Return [x, y] of the center of cell containing provided text 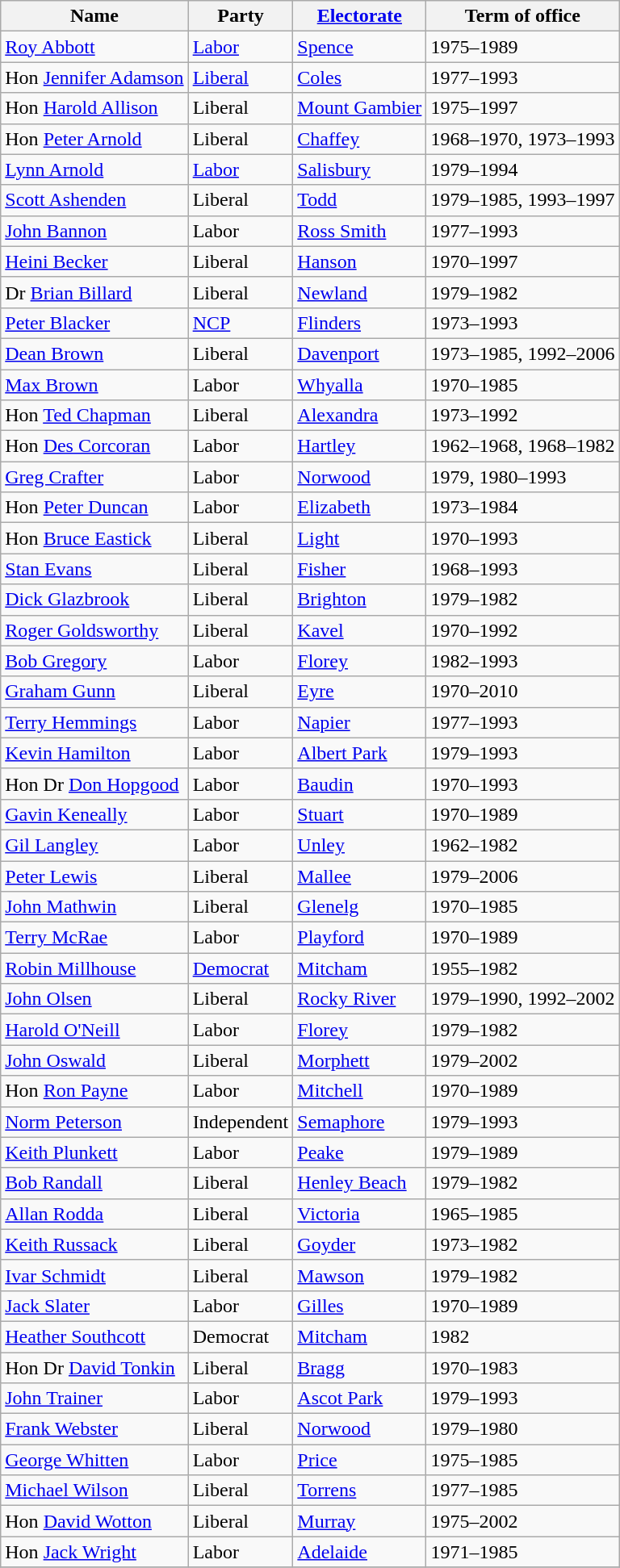
1962–1968, 1968–1982 [523, 446]
Todd [360, 200]
Coles [360, 77]
Mawson [360, 1275]
1973–1982 [523, 1244]
Hon Jack Wright [94, 1552]
Spence [360, 47]
Ivar Schmidt [94, 1275]
Goyder [360, 1244]
Terry McRae [94, 938]
Flinders [360, 323]
Electorate [360, 16]
1975–1985 [523, 1460]
Price [360, 1460]
Bob Gregory [94, 661]
1979–1990, 1992–2002 [523, 999]
1979–1980 [523, 1429]
Ascot Park [360, 1399]
1979, 1980–1993 [523, 477]
1982–1993 [523, 661]
Harold O'Neill [94, 1030]
Greg Crafter [94, 477]
Terry Hemmings [94, 722]
Dick Glazbrook [94, 600]
1979–1985, 1993–1997 [523, 200]
Heini Becker [94, 261]
Keith Russack [94, 1244]
Bob Randall [94, 1183]
Mitchell [360, 1091]
Term of office [523, 16]
Scott Ashenden [94, 200]
Hon David Wotton [94, 1521]
1973–1984 [523, 508]
Norm Peterson [94, 1122]
Dr Brian Billard [94, 292]
Semaphore [360, 1122]
1970–1983 [523, 1368]
NCP [241, 323]
Max Brown [94, 385]
1965–1985 [523, 1214]
Hon Peter Arnold [94, 139]
Frank Webster [94, 1429]
Mount Gambier [360, 108]
Kevin Hamilton [94, 753]
Baudin [360, 784]
Albert Park [360, 753]
Lynn Arnold [94, 169]
Glenelg [360, 907]
George Whitten [94, 1460]
Adelaide [360, 1552]
1975–1997 [523, 108]
1970–1992 [523, 630]
Eyre [360, 692]
Independent [241, 1122]
1968–1970, 1973–1993 [523, 139]
Salisbury [360, 169]
1979–1994 [523, 169]
Kavel [360, 630]
Hon Bruce Eastick [94, 538]
Hon Dr Don Hopgood [94, 784]
1973–1992 [523, 416]
1979–2006 [523, 876]
Hon Ron Payne [94, 1091]
Hon Ted Chapman [94, 416]
Peter Lewis [94, 876]
Dean Brown [94, 353]
Newland [360, 292]
Hon Harold Allison [94, 108]
Robin Millhouse [94, 968]
Mallee [360, 876]
Roger Goldsworthy [94, 630]
Hartley [360, 446]
Murray [360, 1521]
Michael Wilson [94, 1491]
1968–1993 [523, 569]
Gil Langley [94, 845]
Gavin Keneally [94, 814]
Graham Gunn [94, 692]
Alexandra [360, 416]
Allan Rodda [94, 1214]
Unley [360, 845]
Gilles [360, 1306]
1962–1982 [523, 845]
John Oswald [94, 1060]
1982 [523, 1336]
1979–1989 [523, 1152]
Peake [360, 1152]
Whyalla [360, 385]
Stuart [360, 814]
John Mathwin [94, 907]
Roy Abbott [94, 47]
1977–1985 [523, 1491]
Playford [360, 938]
Hon Jennifer Adamson [94, 77]
Heather Southcott [94, 1336]
Rocky River [360, 999]
1979–2002 [523, 1060]
Bragg [360, 1368]
1975–2002 [523, 1521]
Davenport [360, 353]
Hon Peter Duncan [94, 508]
Torrens [360, 1491]
1970–1997 [523, 261]
Ross Smith [360, 231]
1973–1993 [523, 323]
1975–1989 [523, 47]
Name [94, 16]
Henley Beach [360, 1183]
Light [360, 538]
1971–1985 [523, 1552]
Brighton [360, 600]
Stan Evans [94, 569]
Hon Des Corcoran [94, 446]
Jack Slater [94, 1306]
Keith Plunkett [94, 1152]
John Trainer [94, 1399]
1973–1985, 1992–2006 [523, 353]
Victoria [360, 1214]
Napier [360, 722]
Elizabeth [360, 508]
John Olsen [94, 999]
Hon Dr David Tonkin [94, 1368]
1955–1982 [523, 968]
Peter Blacker [94, 323]
Morphett [360, 1060]
Chaffey [360, 139]
Party [241, 16]
1970–2010 [523, 692]
Fisher [360, 569]
Hanson [360, 261]
John Bannon [94, 231]
